Output the [X, Y] coordinate of the center of the cell containing the given text.  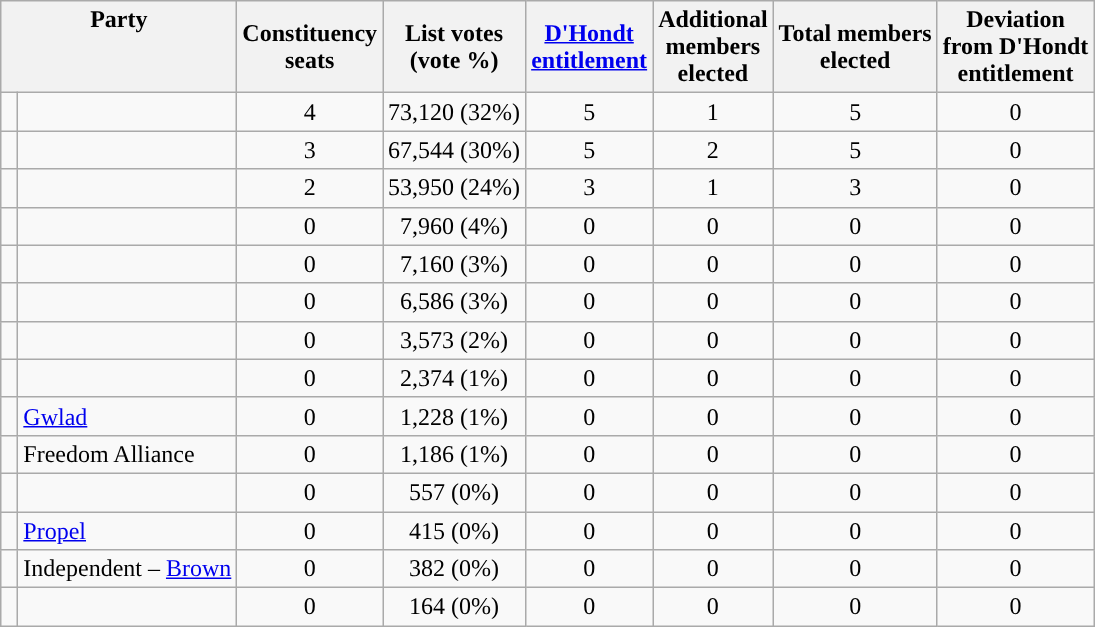
415 (0%) [454, 531]
Party [119, 47]
Additionalmemberselected [713, 47]
Freedom Alliance [128, 454]
Deviationfrom D'Hondtentitlement [1016, 47]
Constituencyseats [310, 47]
Gwlad [128, 416]
Propel [128, 531]
73,120 (32%) [454, 112]
List votes(vote %) [454, 47]
53,950 (24%) [454, 188]
Total memberselected [855, 47]
2,374 (1%) [454, 378]
D'Hondtentitlement [590, 47]
164 (0%) [454, 607]
382 (0%) [454, 569]
6,586 (3%) [454, 302]
67,544 (30%) [454, 150]
3,573 (2%) [454, 340]
1,186 (1%) [454, 454]
1,228 (1%) [454, 416]
Independent – Brown [128, 569]
7,160 (3%) [454, 264]
7,960 (4%) [454, 226]
4 [310, 112]
557 (0%) [454, 492]
